Provide the (x, y) coordinate of the cell's center where the given text is located.  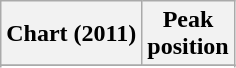
Peakposition (188, 34)
Chart (2011) (72, 34)
